Return the [X, Y] coordinate for the center point of the cell that contains the specified text.  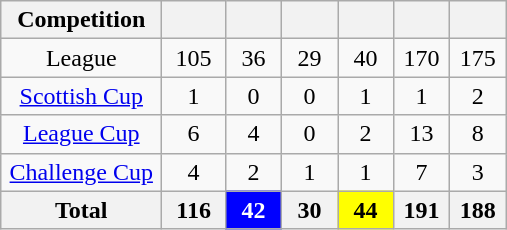
Competition [82, 20]
League Cup [82, 134]
3 [478, 172]
44 [366, 210]
116 [194, 210]
Total [82, 210]
36 [253, 58]
175 [478, 58]
29 [309, 58]
30 [309, 210]
Scottish Cup [82, 96]
Challenge Cup [82, 172]
8 [478, 134]
105 [194, 58]
191 [422, 210]
6 [194, 134]
13 [422, 134]
188 [478, 210]
42 [253, 210]
League [82, 58]
40 [366, 58]
7 [422, 172]
170 [422, 58]
